Capture the cell that displays the provided text and extract its (x, y) central coordinate. 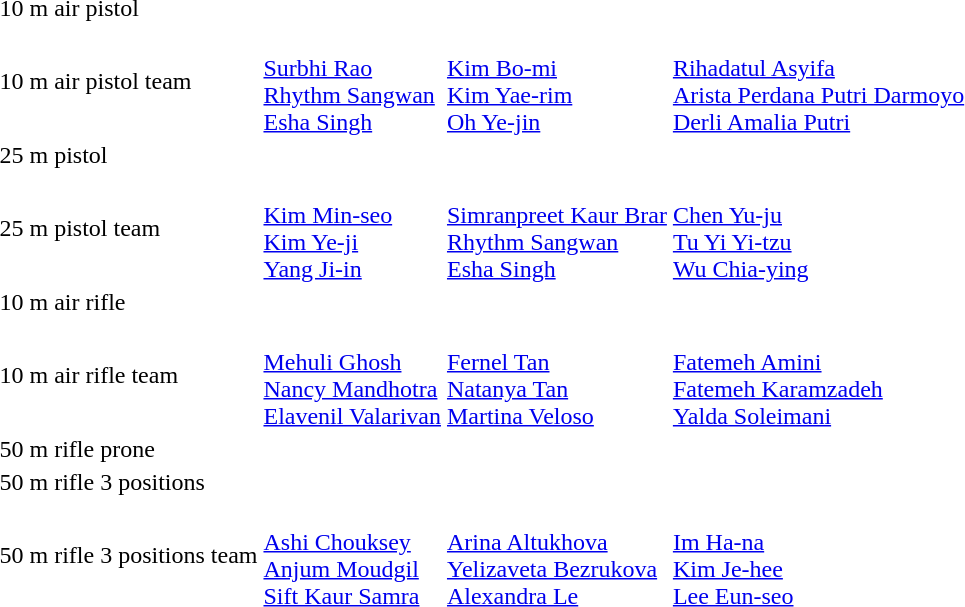
Surbhi RaoRhythm SangwanEsha Singh (352, 82)
Chen Yu-juTu Yi Yi-tzuWu Chia-ying (818, 228)
Fernel TanNatanya TanMartina Veloso (556, 376)
Mehuli GhoshNancy MandhotraElavenil Valarivan (352, 376)
Simranpreet Kaur BrarRhythm SangwanEsha Singh (556, 228)
Kim Bo-miKim Yae-rimOh Ye-jin (556, 82)
Fatemeh AminiFatemeh KaramzadehYalda Soleimani (818, 376)
Kim Min-seoKim Ye-jiYang Ji-in (352, 228)
Rihadatul AsyifaArista Perdana Putri DarmoyoDerli Amalia Putri (818, 82)
